From the cell containing the given text, extract its center point as [x, y] coordinate. 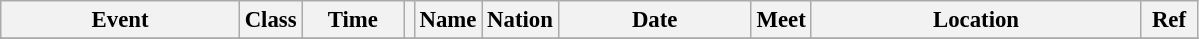
Location [976, 20]
Time [353, 20]
Event [120, 20]
Nation [520, 20]
Ref [1169, 20]
Class [270, 20]
Date [654, 20]
Meet [781, 20]
Name [448, 20]
